For the text-containing cell, return its midpoint in (X, Y) coordinate format. 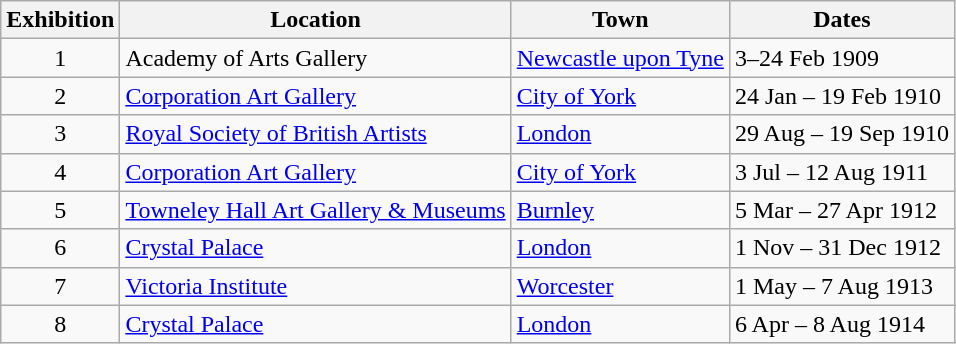
Towneley Hall Art Gallery & Museums (316, 210)
Victoria Institute (316, 286)
Newcastle upon Tyne (620, 58)
7 (60, 286)
Dates (842, 20)
5 Mar – 27 Apr 1912 (842, 210)
24 Jan – 19 Feb 1910 (842, 96)
6 (60, 248)
4 (60, 172)
Burnley (620, 210)
1 (60, 58)
5 (60, 210)
Academy of Arts Gallery (316, 58)
29 Aug – 19 Sep 1910 (842, 134)
Town (620, 20)
Worcester (620, 286)
3 (60, 134)
Exhibition (60, 20)
Royal Society of British Artists (316, 134)
6 Apr – 8 Aug 1914 (842, 324)
1 May – 7 Aug 1913 (842, 286)
3–24 Feb 1909 (842, 58)
3 Jul – 12 Aug 1911 (842, 172)
Location (316, 20)
1 Nov – 31 Dec 1912 (842, 248)
2 (60, 96)
8 (60, 324)
